Return (X, Y) of the center of cell containing provided text 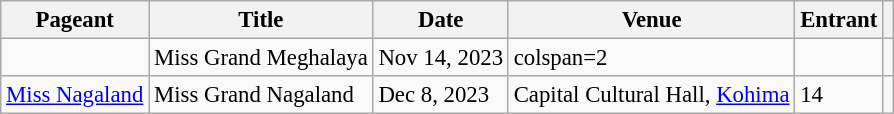
Capital Cultural Hall, Kohima (651, 95)
14 (839, 95)
Venue (651, 20)
Dec 8, 2023 (440, 95)
Date (440, 20)
Pageant (75, 20)
Miss Grand Nagaland (261, 95)
Miss Nagaland (75, 95)
Entrant (839, 20)
colspan=2 (651, 58)
Nov 14, 2023 (440, 58)
Miss Grand Meghalaya (261, 58)
Title (261, 20)
